Determine the [x, y] coordinate at the center of the cell enclosing the given text.  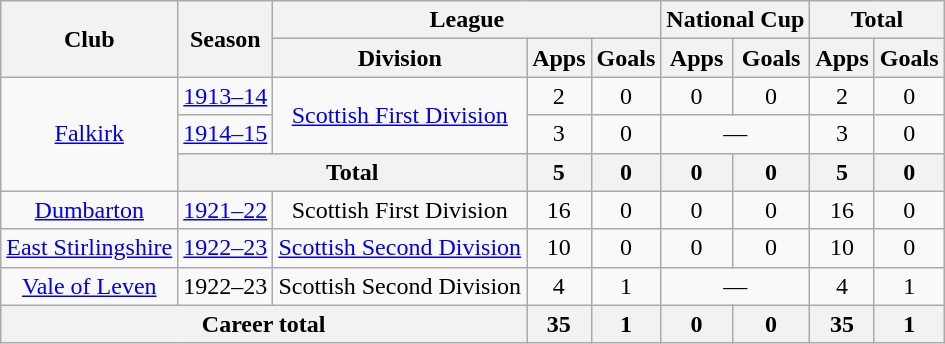
League [467, 20]
1913–14 [226, 96]
Falkirk [90, 134]
Vale of Leven [90, 286]
East Stirlingshire [90, 248]
Season [226, 39]
Career total [264, 324]
1914–15 [226, 134]
Club [90, 39]
1921–22 [226, 210]
Division [400, 58]
National Cup [736, 20]
Dumbarton [90, 210]
